Detect which cell encompasses the target text, then output its [x, y] center coordinate. 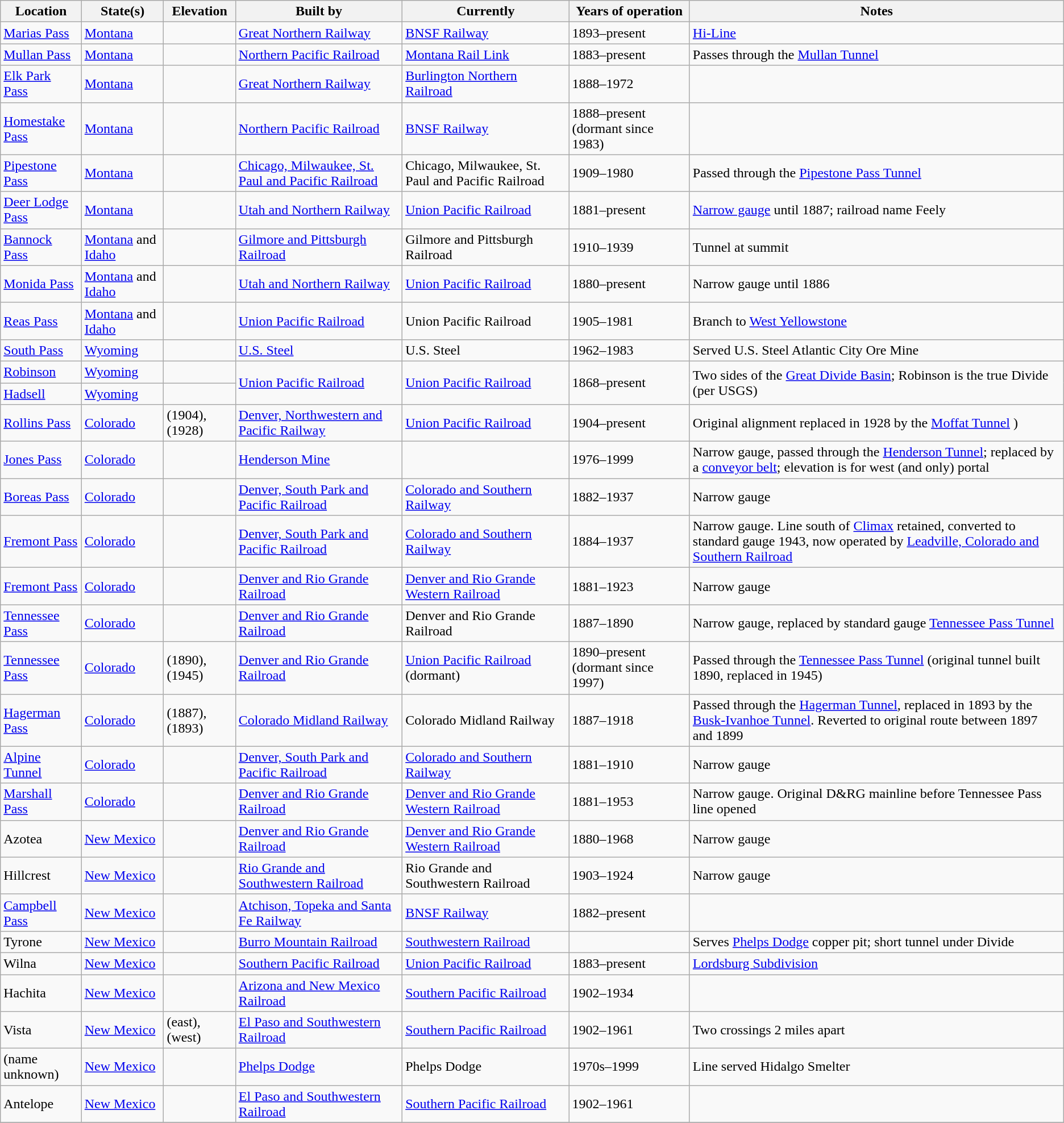
1887–1890 [629, 623]
Narrow gauge until 1886 [876, 284]
Elevation [199, 11]
1880–1968 [629, 839]
1962–1983 [629, 350]
Serves Phelps Dodge copper pit; short tunnel under Divide [876, 942]
1882–present [629, 913]
Location [41, 11]
1905–1981 [629, 321]
Currently [485, 11]
Jones Pass [41, 460]
Hagerman Pass [41, 720]
Notes [876, 11]
Narrow gauge until 1887; railroad name Feely [876, 210]
Built by [318, 11]
Alpine Tunnel [41, 765]
Wilna [41, 963]
Passes through the Mullan Tunnel [876, 55]
1887–1918 [629, 720]
Robinson [41, 372]
Bannock Pass [41, 247]
Line served Hidalgo Smelter [876, 1067]
Vista [41, 1030]
Marshall Pass [41, 801]
Original alignment replaced in 1928 by the Moffat Tunnel ) [876, 423]
Hillcrest [41, 875]
Deer Lodge Pass [41, 210]
(1904), (1928) [199, 423]
1881–1923 [629, 587]
Hachita [41, 992]
1882–1937 [629, 497]
Passed through the Hagerman Tunnel, replaced in 1893 by the Busk-Ivanhoe Tunnel. Reverted to original route between 1897 and 1899 [876, 720]
(name unknown) [41, 1067]
South Pass [41, 350]
Narrow gauge. Original D&RG mainline before Tennessee Pass line opened [876, 801]
1976–1999 [629, 460]
1884–1937 [629, 542]
Arizona and New Mexico Railroad [318, 992]
1903–1924 [629, 875]
Passed through the Pipestone Pass Tunnel [876, 173]
Burro Mountain Railroad [318, 942]
Boreas Pass [41, 497]
Denver, Northwestern and Pacific Railway [318, 423]
1880–present [629, 284]
Lordsburg Subdivision [876, 963]
1904–present [629, 423]
Narrow gauge. Line south of Climax retained, converted to standard gauge 1943, now operated by Leadville, Colorado and Southern Railroad [876, 542]
(1890), (1945) [199, 668]
Montana Rail Link [485, 55]
Narrow gauge, replaced by standard gauge Tennessee Pass Tunnel [876, 623]
1881–present [629, 210]
Mullan Pass [41, 55]
1909–1980 [629, 173]
Monida Pass [41, 284]
Elk Park Pass [41, 84]
Union Pacific Railroad (dormant) [485, 668]
1888–1972 [629, 84]
Narrow gauge, passed through the Henderson Tunnel; replaced by a conveyor belt; elevation is for west (and only) portal [876, 460]
Hi-Line [876, 33]
Azotea [41, 839]
State(s) [123, 11]
Passed through the Tennessee Pass Tunnel (original tunnel built 1890, replaced in 1945) [876, 668]
Tyrone [41, 942]
1881–1953 [629, 801]
Pipestone Pass [41, 173]
Atchison, Topeka and Santa Fe Railway [318, 913]
1881–1910 [629, 765]
Hadsell [41, 394]
Campbell Pass [41, 913]
Southwestern Railroad [485, 942]
Branch to West Yellowstone [876, 321]
1888–present (dormant since 1983) [629, 128]
Burlington Northern Railroad [485, 84]
Rollins Pass [41, 423]
1868–present [629, 382]
Tunnel at summit [876, 247]
Two crossings 2 miles apart [876, 1030]
1902–1934 [629, 992]
(east), (west) [199, 1030]
Henderson Mine [318, 460]
Two sides of the Great Divide Basin; Robinson is the true Divide (per USGS) [876, 382]
Antelope [41, 1104]
Homestake Pass [41, 128]
Marias Pass [41, 33]
1893–present [629, 33]
Years of operation [629, 11]
Reas Pass [41, 321]
1890–present (dormant since 1997) [629, 668]
1970s–1999 [629, 1067]
Served U.S. Steel Atlantic City Ore Mine [876, 350]
(1887), (1893) [199, 720]
1910–1939 [629, 247]
